Determine the (x, y) coordinate at the center of the cell enclosing the given text.  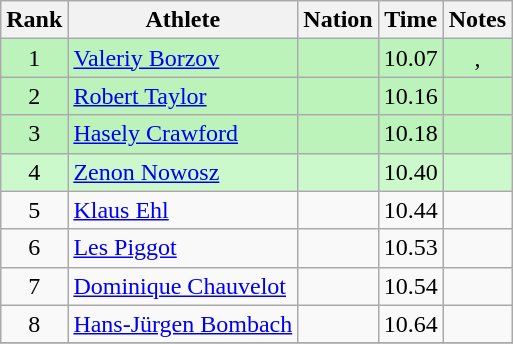
Les Piggot (183, 248)
Klaus Ehl (183, 210)
10.07 (410, 58)
, (477, 58)
Rank (34, 20)
7 (34, 286)
6 (34, 248)
8 (34, 324)
Hans-Jürgen Bombach (183, 324)
10.18 (410, 134)
10.40 (410, 172)
Zenon Nowosz (183, 172)
10.54 (410, 286)
10.16 (410, 96)
Hasely Crawford (183, 134)
2 (34, 96)
Valeriy Borzov (183, 58)
Robert Taylor (183, 96)
5 (34, 210)
3 (34, 134)
1 (34, 58)
Nation (338, 20)
10.64 (410, 324)
10.44 (410, 210)
4 (34, 172)
Notes (477, 20)
Time (410, 20)
10.53 (410, 248)
Athlete (183, 20)
Dominique Chauvelot (183, 286)
